Search for the cell housing the specified text and yield its (x, y) center coordinate. 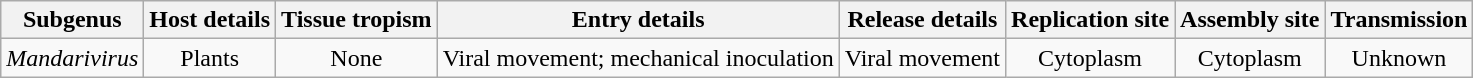
Tissue tropism (357, 20)
Plants (210, 58)
Transmission (1399, 20)
Release details (922, 20)
Replication site (1090, 20)
Mandarivirus (72, 58)
None (357, 58)
Unknown (1399, 58)
Subgenus (72, 20)
Viral movement (922, 58)
Entry details (638, 20)
Host details (210, 20)
Assembly site (1250, 20)
Viral movement; mechanical inoculation (638, 58)
